From the cell containing the given text, extract its center point as (x, y) coordinate. 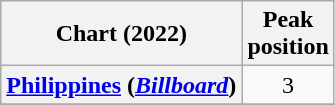
Peakposition (288, 34)
3 (288, 85)
Philippines (Billboard) (122, 85)
Chart (2022) (122, 34)
